Extract the [X, Y] coordinate from the center of the cell holding the provided text.  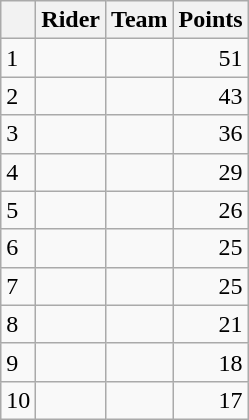
29 [210, 172]
26 [210, 210]
43 [210, 96]
17 [210, 400]
7 [18, 286]
Team [140, 20]
5 [18, 210]
10 [18, 400]
51 [210, 58]
3 [18, 134]
4 [18, 172]
2 [18, 96]
8 [18, 324]
1 [18, 58]
18 [210, 362]
9 [18, 362]
Rider [71, 20]
Points [210, 20]
21 [210, 324]
6 [18, 248]
36 [210, 134]
